Pinpoint the cell where the given text exists, returning its [X, Y] midpoint coordinate. 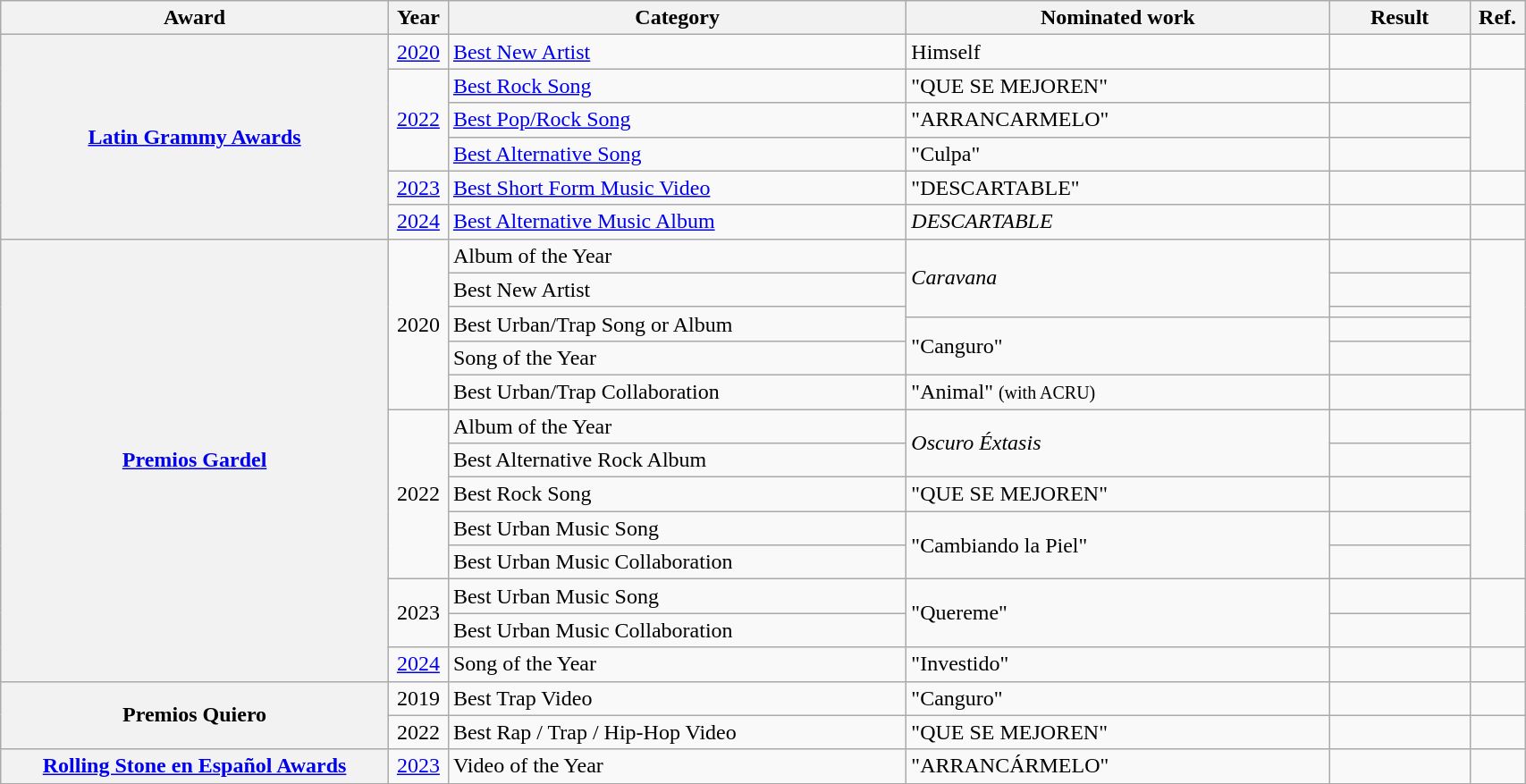
"Quereme" [1117, 613]
"DESCARTABLE" [1117, 188]
2019 [418, 698]
Ref. [1498, 18]
"Cambiando la Piel" [1117, 545]
Latin Grammy Awards [195, 137]
Category [677, 18]
Himself [1117, 52]
Caravana [1117, 277]
Best Short Form Music Video [677, 188]
"ARRANCÁRMELO" [1117, 766]
Result [1400, 18]
Best Trap Video [677, 698]
Best Alternative Music Album [677, 222]
Oscuro Éxtasis [1117, 443]
Premios Quiero [195, 715]
"Animal" (with ACRU) [1117, 392]
Best Pop/Rock Song [677, 120]
Best Alternative Song [677, 154]
Best Urban/Trap Collaboration [677, 392]
Video of the Year [677, 766]
Award [195, 18]
Best Alternative Rock Album [677, 460]
"Investido" [1117, 664]
Premios Gardel [195, 459]
Rolling Stone en Español Awards [195, 766]
"Culpa" [1117, 154]
DESCARTABLE [1117, 222]
Best Urban/Trap Song or Album [677, 324]
Best Rap / Trap / Hip-Hop Video [677, 732]
"ARRANCARMELO" [1117, 120]
Nominated work [1117, 18]
Year [418, 18]
